Return (x, y) of the center of cell containing provided text 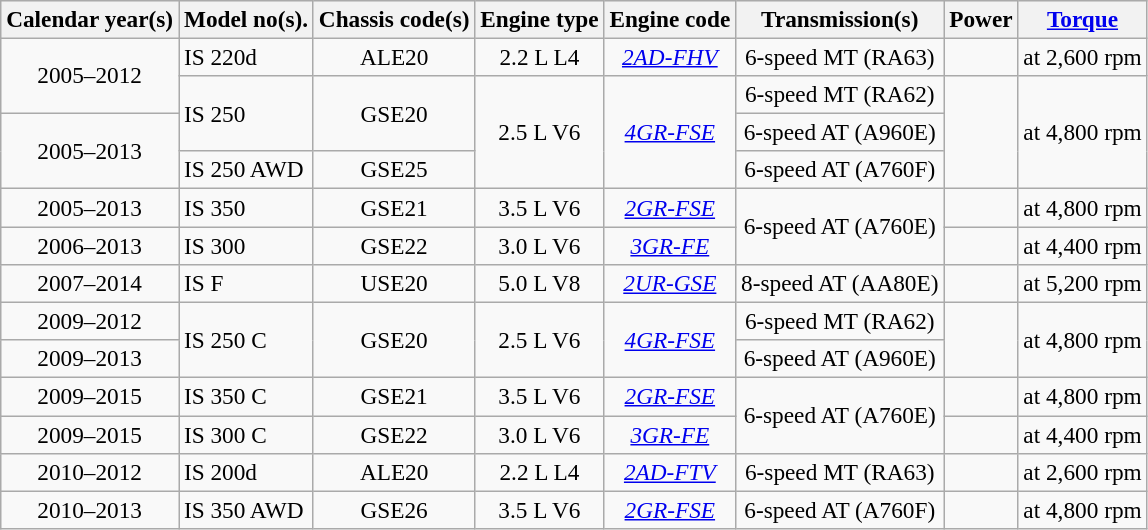
Engine type (540, 19)
IS 220d (246, 57)
IS F (246, 283)
Model no(s). (246, 19)
Transmission(s) (840, 19)
Torque (1082, 19)
GSE25 (394, 170)
Chassis code(s) (394, 19)
GSE26 (394, 510)
2005–2012 (90, 76)
USE20 (394, 283)
IS 350 AWD (246, 510)
IS 300 C (246, 435)
Engine code (670, 19)
IS 350 C (246, 397)
IS 350 (246, 208)
Calendar year(s) (90, 19)
Power (981, 19)
IS 250 AWD (246, 170)
IS 200d (246, 472)
IS 250 C (246, 340)
at 5,200 rpm (1082, 283)
2009–2012 (90, 321)
2006–2013 (90, 246)
8-speed AT (AA80E) (840, 283)
2AD-FTV (670, 472)
2007–2014 (90, 283)
2AD-FHV (670, 57)
IS 250 (246, 114)
2010–2012 (90, 472)
5.0 L V8 (540, 283)
2009–2013 (90, 359)
2UR-GSE (670, 283)
2010–2013 (90, 510)
IS 300 (246, 246)
